Scan for the cell matching the given text and deliver its (X, Y) coordinate at center. 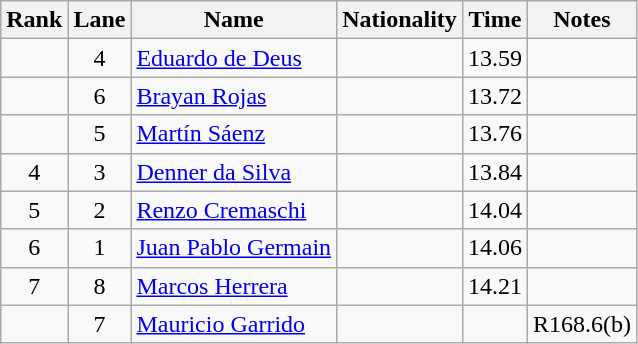
13.59 (494, 58)
13.72 (494, 96)
14.04 (494, 210)
2 (100, 210)
Renzo Cremaschi (234, 210)
Notes (582, 20)
Martín Sáenz (234, 134)
13.76 (494, 134)
Brayan Rojas (234, 96)
Rank (34, 20)
14.06 (494, 248)
14.21 (494, 286)
Mauricio Garrido (234, 324)
Nationality (400, 20)
1 (100, 248)
Time (494, 20)
Lane (100, 20)
Name (234, 20)
3 (100, 172)
R168.6(b) (582, 324)
13.84 (494, 172)
Eduardo de Deus (234, 58)
8 (100, 286)
Denner da Silva (234, 172)
Juan Pablo Germain (234, 248)
Marcos Herrera (234, 286)
